From the cell containing the given text, extract its center point as [X, Y] coordinate. 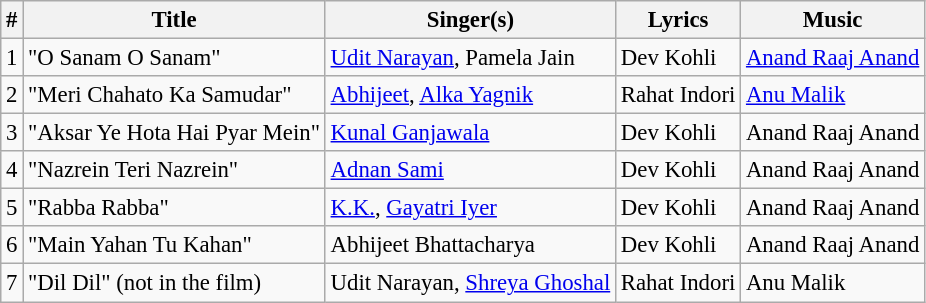
"Aksar Ye Hota Hai Pyar Mein" [174, 133]
# [12, 20]
1 [12, 58]
K.K., Gayatri Iyer [470, 208]
Music [833, 20]
Lyrics [678, 20]
"Dil Dil" (not in the film) [174, 283]
2 [12, 95]
"O Sanam O Sanam" [174, 58]
Kunal Ganjawala [470, 133]
"Rabba Rabba" [174, 208]
5 [12, 208]
"Meri Chahato Ka Samudar" [174, 95]
Adnan Sami [470, 170]
Title [174, 20]
Abhijeet, Alka Yagnik [470, 95]
3 [12, 133]
Abhijeet Bhattacharya [470, 245]
"Main Yahan Tu Kahan" [174, 245]
Udit Narayan, Shreya Ghoshal [470, 283]
Udit Narayan, Pamela Jain [470, 58]
4 [12, 170]
"Nazrein Teri Nazrein" [174, 170]
6 [12, 245]
Singer(s) [470, 20]
7 [12, 283]
